Capture the cell that displays the provided text and extract its [x, y] central coordinate. 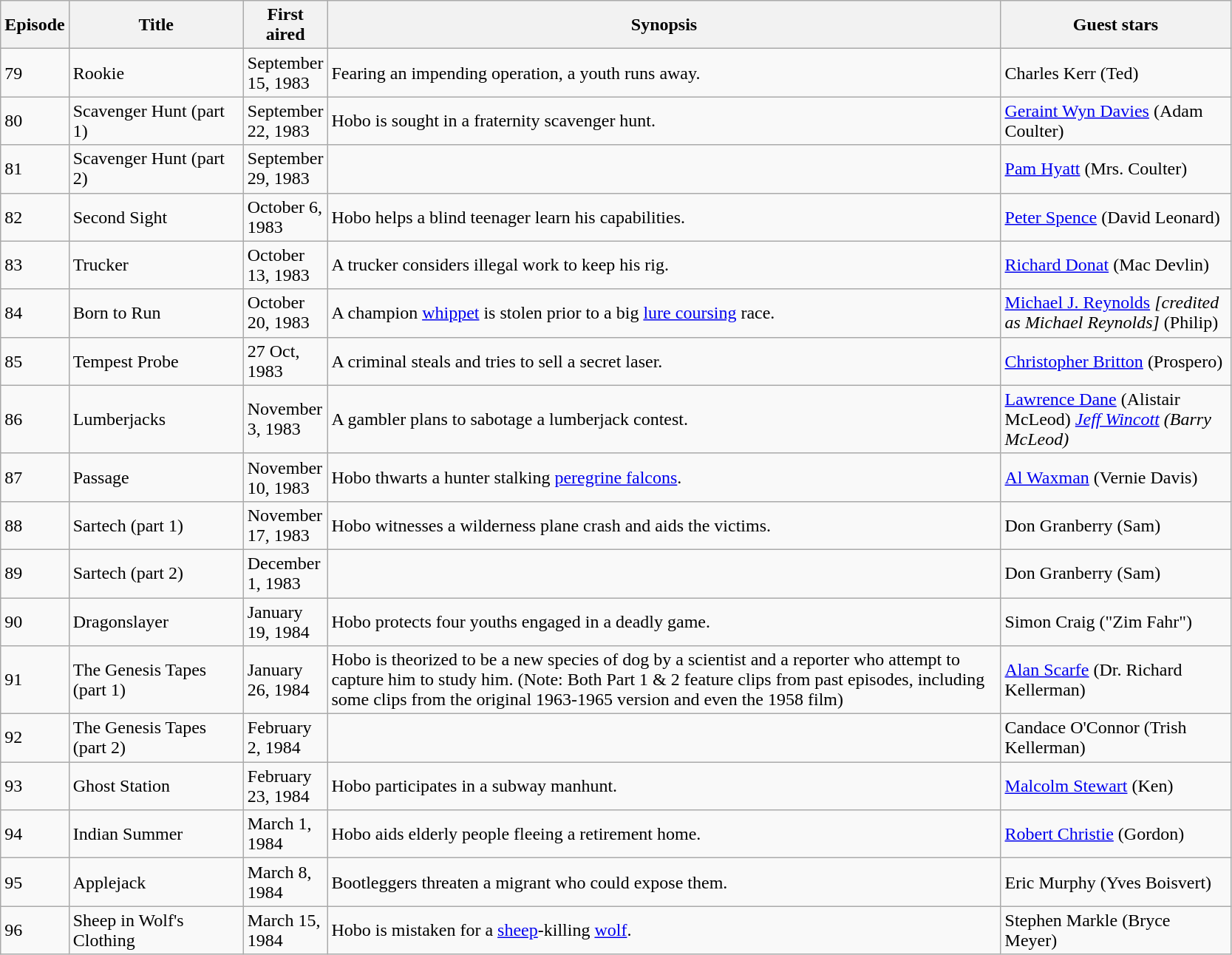
Lawrence Dane (Alistair McLeod) Jeff Wincott (Barry McLeod) [1116, 419]
80 [35, 121]
Alan Scarfe (Dr. Richard Kellerman) [1116, 680]
27 Oct, 1983 [285, 361]
81 [35, 169]
February 2, 1984 [285, 738]
Hobo is mistaken for a sheep-killing wolf. [664, 930]
Hobo protects four youths engaged in a deadly game. [664, 621]
Passage [156, 477]
Stephen Markle (Bryce Meyer) [1116, 930]
October 6, 1983 [285, 217]
March 8, 1984 [285, 883]
Applejack [156, 883]
Episode [35, 25]
Simon Craig ("Zim Fahr") [1116, 621]
92 [35, 738]
September 29, 1983 [285, 169]
Michael J. Reynolds [credited as Michael Reynolds] (Philip) [1116, 313]
A gambler plans to sabotage a lumberjack contest. [664, 419]
Hobo is sought in a fraternity scavenger hunt. [664, 121]
November 17, 1983 [285, 525]
Guest stars [1116, 25]
Bootleggers threaten a migrant who could expose them. [664, 883]
88 [35, 525]
83 [35, 265]
September 15, 1983 [285, 72]
The Genesis Tapes (part 2) [156, 738]
Indian Summer [156, 834]
84 [35, 313]
Dragonslayer [156, 621]
Christopher Britton (Prospero) [1116, 361]
Sartech (part 1) [156, 525]
Second Sight [156, 217]
93 [35, 786]
Geraint Wyn Davies (Adam Coulter) [1116, 121]
Scavenger Hunt (part 2) [156, 169]
Scavenger Hunt (part 1) [156, 121]
Trucker [156, 265]
October 20, 1983 [285, 313]
87 [35, 477]
Robert Christie (Gordon) [1116, 834]
95 [35, 883]
Title [156, 25]
79 [35, 72]
January 26, 1984 [285, 680]
A criminal steals and tries to sell a secret laser. [664, 361]
Born to Run [156, 313]
Richard Donat (Mac Devlin) [1116, 265]
Charles Kerr (Ted) [1116, 72]
March 1, 1984 [285, 834]
November 3, 1983 [285, 419]
Malcolm Stewart (Ken) [1116, 786]
Fearing an impending operation, a youth runs away. [664, 72]
82 [35, 217]
November 10, 1983 [285, 477]
Lumberjacks [156, 419]
Eric Murphy (Yves Boisvert) [1116, 883]
First aired [285, 25]
91 [35, 680]
January 19, 1984 [285, 621]
Ghost Station [156, 786]
89 [35, 574]
86 [35, 419]
A champion whippet is stolen prior to a big lure coursing race. [664, 313]
Hobo witnesses a wilderness plane crash and aids the victims. [664, 525]
85 [35, 361]
Hobo thwarts a hunter stalking peregrine falcons. [664, 477]
Sheep in Wolf's Clothing [156, 930]
Tempest Probe [156, 361]
December 1, 1983 [285, 574]
Al Waxman (Vernie Davis) [1116, 477]
Hobo participates in a subway manhunt. [664, 786]
Hobo helps a blind teenager learn his capabilities. [664, 217]
October 13, 1983 [285, 265]
96 [35, 930]
February 23, 1984 [285, 786]
Rookie [156, 72]
Pam Hyatt (Mrs. Coulter) [1116, 169]
Sartech (part 2) [156, 574]
Synopsis [664, 25]
Candace O'Connor (Trish Kellerman) [1116, 738]
90 [35, 621]
Peter Spence (David Leonard) [1116, 217]
March 15, 1984 [285, 930]
A trucker considers illegal work to keep his rig. [664, 265]
The Genesis Tapes (part 1) [156, 680]
94 [35, 834]
Hobo aids elderly people fleeing a retirement home. [664, 834]
September 22, 1983 [285, 121]
